Scan for the cell matching the given text and deliver its [x, y] coordinate at center. 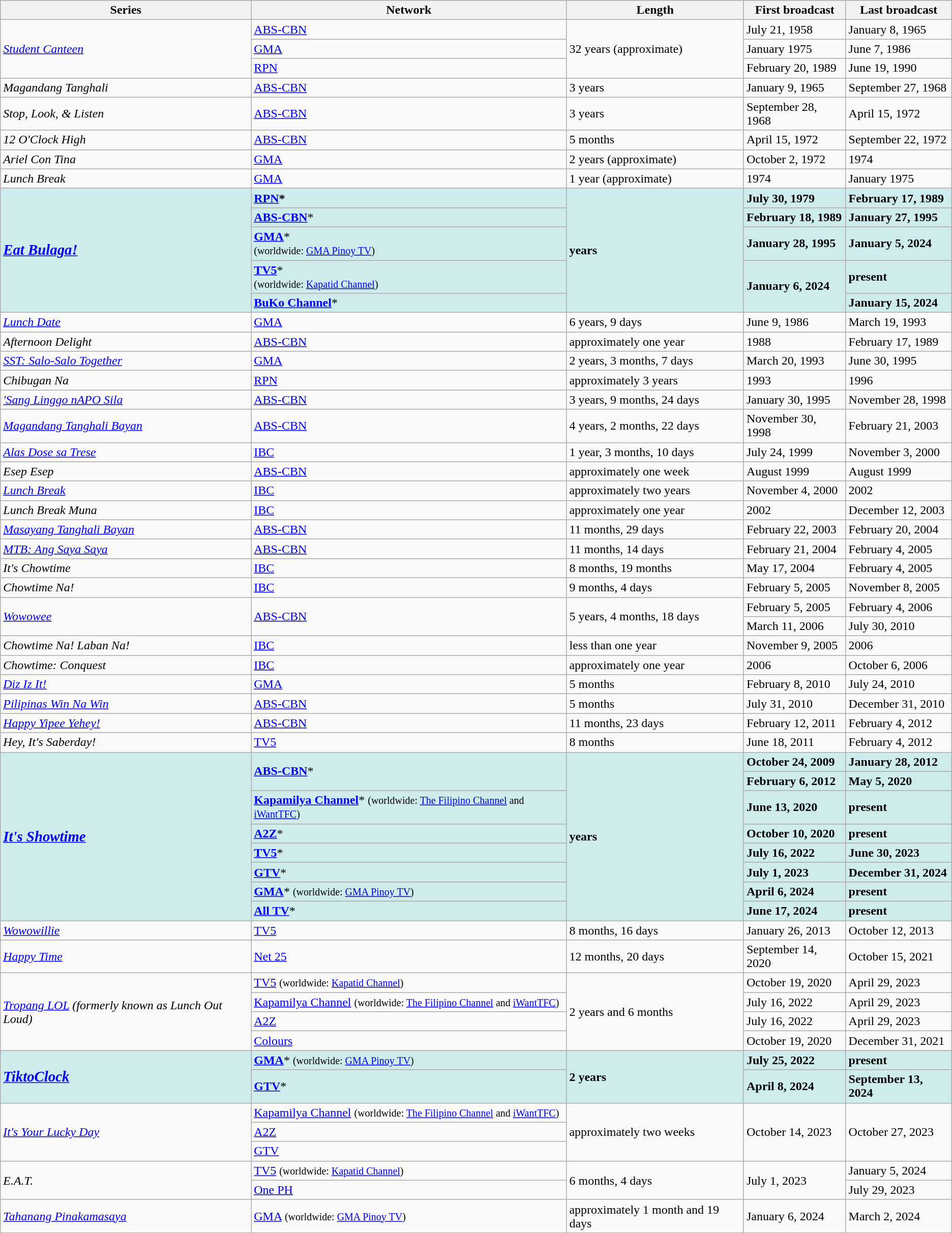
January 28, 2012 [899, 762]
2 years (approximate) [655, 159]
September 28, 1968 [794, 114]
March 11, 2006 [794, 626]
October 27, 2023 [899, 1132]
11 months, 23 days [655, 723]
Series [126, 10]
June 9, 1986 [794, 322]
SST: Salo-Salo Together [126, 361]
July 30, 2010 [899, 626]
Colours [409, 1041]
Magandang Tanghali [126, 87]
11 months, 29 days [655, 529]
1 year, 3 months, 10 days [655, 452]
February 21, 2003 [899, 426]
February 18, 1989 [794, 217]
Ariel Con Tina [126, 159]
January 15, 2024 [899, 303]
Chibugan Na [126, 380]
4 years, 2 months, 22 days [655, 426]
June 19, 1990 [899, 68]
February 20, 1989 [794, 68]
Student Canteen [126, 49]
Wowowillie [126, 930]
January 27, 1995 [899, 217]
approximately one week [655, 471]
3 years, 9 months, 24 days [655, 400]
A2Z* [409, 833]
July 29, 2023 [899, 1190]
11 months, 14 days [655, 549]
Afternoon Delight [126, 342]
September 27, 1968 [899, 87]
April 8, 2024 [794, 1086]
February 4, 2006 [899, 607]
Kapamilya Channel* (worldwide: The Filipino Channel and iWantTFC) [409, 807]
September 14, 2020 [794, 957]
Magandang Tanghali Bayan [126, 426]
June 7, 1986 [899, 49]
January 30, 1995 [794, 400]
May 17, 2004 [794, 568]
October 14, 2023 [794, 1132]
approximately 3 years [655, 380]
Happy Yipee Yehey! [126, 723]
May 5, 2020 [899, 781]
January 9, 1965 [794, 87]
February 22, 2003 [794, 529]
March 2, 2024 [899, 1216]
Tropang LOL (formerly known as Lunch Out Loud) [126, 1012]
Length [655, 10]
June 30, 1995 [899, 361]
March 20, 1993 [794, 361]
June 18, 2011 [794, 742]
E.A.T. [126, 1180]
Lunch Date [126, 322]
July 24, 2010 [899, 684]
Net 25 [409, 957]
January 26, 2013 [794, 930]
GMA*(worldwide: GMA Pinoy TV) [409, 243]
1988 [794, 342]
Eat Bulaga! [126, 250]
TV5*(worldwide: Kapatid Channel) [409, 277]
Masayang Tanghali Bayan [126, 529]
October 2, 1972 [794, 159]
Esep Esep [126, 471]
Alas Dose sa Trese [126, 452]
8 months, 16 days [655, 930]
November 28, 1998 [899, 400]
GTV [409, 1151]
February 6, 2012 [794, 781]
Wowowee [126, 616]
January 28, 1995 [794, 243]
Chowtime: Conquest [126, 665]
12 O'Clock High [126, 140]
September 13, 2024 [899, 1086]
October 12, 2013 [899, 930]
12 months, 20 days [655, 957]
Chowtime Na! Laban Na! [126, 646]
32 years (approximate) [655, 49]
January 8, 1965 [899, 29]
February 8, 2010 [794, 684]
June 17, 2024 [794, 911]
approximately two weeks [655, 1132]
December 31, 2010 [899, 704]
Tahanang Pinakamasaya [126, 1216]
6 months, 4 days [655, 1180]
All TV* [409, 911]
February 20, 2004 [899, 529]
Network [409, 10]
October 6, 2006 [899, 665]
8 months [655, 742]
October 24, 2009 [794, 762]
November 9, 2005 [794, 646]
December 31, 2021 [899, 1041]
Lunch Break Muna [126, 510]
TV5* [409, 853]
One PH [409, 1190]
2 years and 6 months [655, 1012]
September 22, 1972 [899, 140]
It's Showtime [126, 836]
2 years, 3 months, 7 days [655, 361]
June 13, 2020 [794, 807]
November 30, 1998 [794, 426]
July 24, 1999 [794, 452]
April 6, 2024 [794, 891]
November 4, 2000 [794, 491]
GMA (worldwide: GMA Pinoy TV) [409, 1216]
BuKo Channel* [409, 303]
'Sang Linggo nAPO Sila [126, 400]
1996 [899, 380]
June 30, 2023 [899, 853]
8 months, 19 months [655, 568]
MTB: Ang Saya Saya [126, 549]
July 30, 1979 [794, 198]
less than one year [655, 646]
July 25, 2022 [794, 1060]
Happy Time [126, 957]
5 years, 4 months, 18 days [655, 616]
It's Your Lucky Day [126, 1132]
1993 [794, 380]
First broadcast [794, 10]
Hey, It's Saberday! [126, 742]
It's Chowtime [126, 568]
TiktoClock [126, 1077]
Chowtime Na! [126, 587]
October 15, 2021 [899, 957]
February 21, 2004 [794, 549]
March 19, 1993 [899, 322]
November 3, 2000 [899, 452]
Diz Iz It! [126, 684]
December 12, 2003 [899, 510]
December 31, 2024 [899, 872]
9 months, 4 days [655, 587]
July 21, 1958 [794, 29]
RPN* [409, 198]
February 12, 2011 [794, 723]
Last broadcast [899, 10]
October 10, 2020 [794, 833]
approximately two years [655, 491]
Pilipinas Win Na Win [126, 704]
November 8, 2005 [899, 587]
2 years [655, 1077]
6 years, 9 days [655, 322]
July 31, 2010 [794, 704]
1 year (approximate) [655, 178]
Stop, Look, & Listen [126, 114]
approximately 1 month and 19 days [655, 1216]
